Capture the cell that displays the provided text and extract its (x, y) central coordinate. 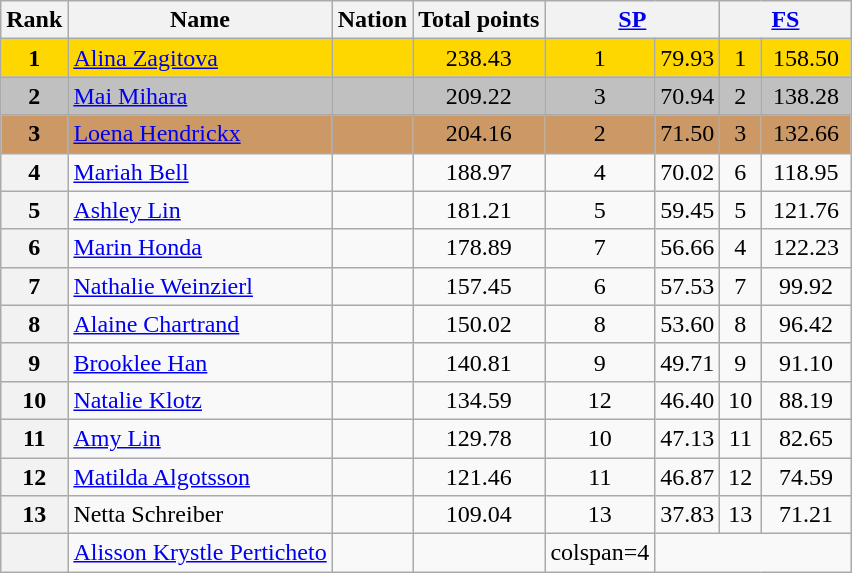
140.81 (479, 362)
colspan=4 (600, 553)
Alisson Krystle Perticheto (200, 553)
150.02 (479, 324)
46.87 (688, 477)
96.42 (806, 324)
Brooklee Han (200, 362)
Natalie Klotz (200, 400)
37.83 (688, 515)
Loena Hendrickx (200, 134)
209.22 (479, 96)
204.16 (479, 134)
158.50 (806, 58)
Mariah Bell (200, 172)
79.93 (688, 58)
Marin Honda (200, 248)
70.94 (688, 96)
121.76 (806, 210)
129.78 (479, 438)
118.95 (806, 172)
122.23 (806, 248)
157.45 (479, 286)
99.92 (806, 286)
59.45 (688, 210)
Alina Zagitova (200, 58)
46.40 (688, 400)
132.66 (806, 134)
188.97 (479, 172)
91.10 (806, 362)
121.46 (479, 477)
134.59 (479, 400)
178.89 (479, 248)
57.53 (688, 286)
Nathalie Weinzierl (200, 286)
Nation (372, 20)
88.19 (806, 400)
82.65 (806, 438)
Alaine Chartrand (200, 324)
Amy Lin (200, 438)
238.43 (479, 58)
Ashley Lin (200, 210)
49.71 (688, 362)
Total points (479, 20)
Netta Schreiber (200, 515)
71.50 (688, 134)
56.66 (688, 248)
SP (632, 20)
53.60 (688, 324)
47.13 (688, 438)
71.21 (806, 515)
FS (786, 20)
Name (200, 20)
Rank (34, 20)
74.59 (806, 477)
Matilda Algotsson (200, 477)
Mai Mihara (200, 96)
181.21 (479, 210)
109.04 (479, 515)
70.02 (688, 172)
138.28 (806, 96)
